For the text-containing cell, return its midpoint in (X, Y) coordinate format. 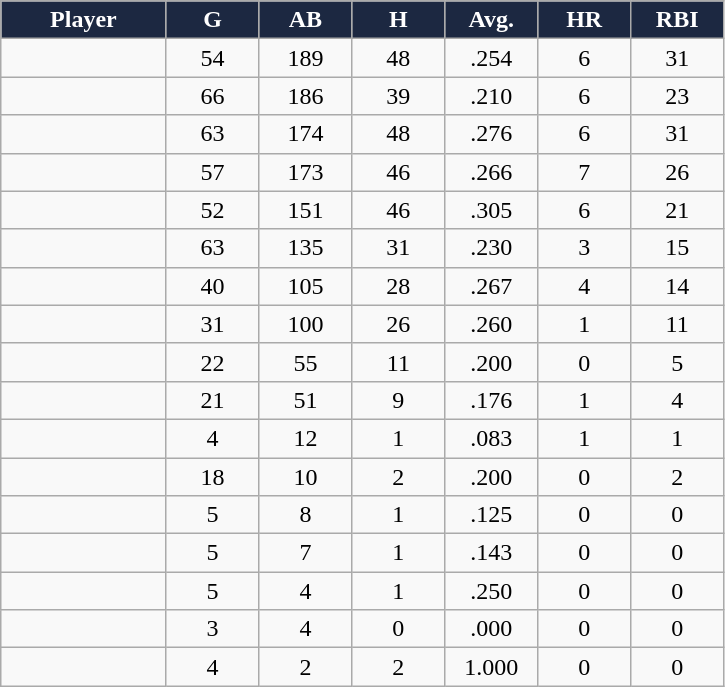
.176 (492, 400)
G (212, 20)
189 (306, 58)
174 (306, 134)
52 (212, 210)
.230 (492, 248)
H (398, 20)
135 (306, 248)
.305 (492, 210)
8 (306, 515)
57 (212, 172)
12 (306, 438)
14 (678, 286)
23 (678, 96)
66 (212, 96)
55 (306, 362)
151 (306, 210)
RBI (678, 20)
Avg. (492, 20)
39 (398, 96)
.210 (492, 96)
.266 (492, 172)
.250 (492, 591)
28 (398, 286)
.276 (492, 134)
40 (212, 286)
9 (398, 400)
100 (306, 324)
.125 (492, 515)
AB (306, 20)
10 (306, 477)
15 (678, 248)
.083 (492, 438)
54 (212, 58)
Player (84, 20)
.254 (492, 58)
.260 (492, 324)
18 (212, 477)
51 (306, 400)
186 (306, 96)
173 (306, 172)
.267 (492, 286)
22 (212, 362)
1.000 (492, 667)
.000 (492, 629)
.143 (492, 553)
HR (584, 20)
105 (306, 286)
